Pinpoint the cell where the given text exists, returning its (X, Y) midpoint coordinate. 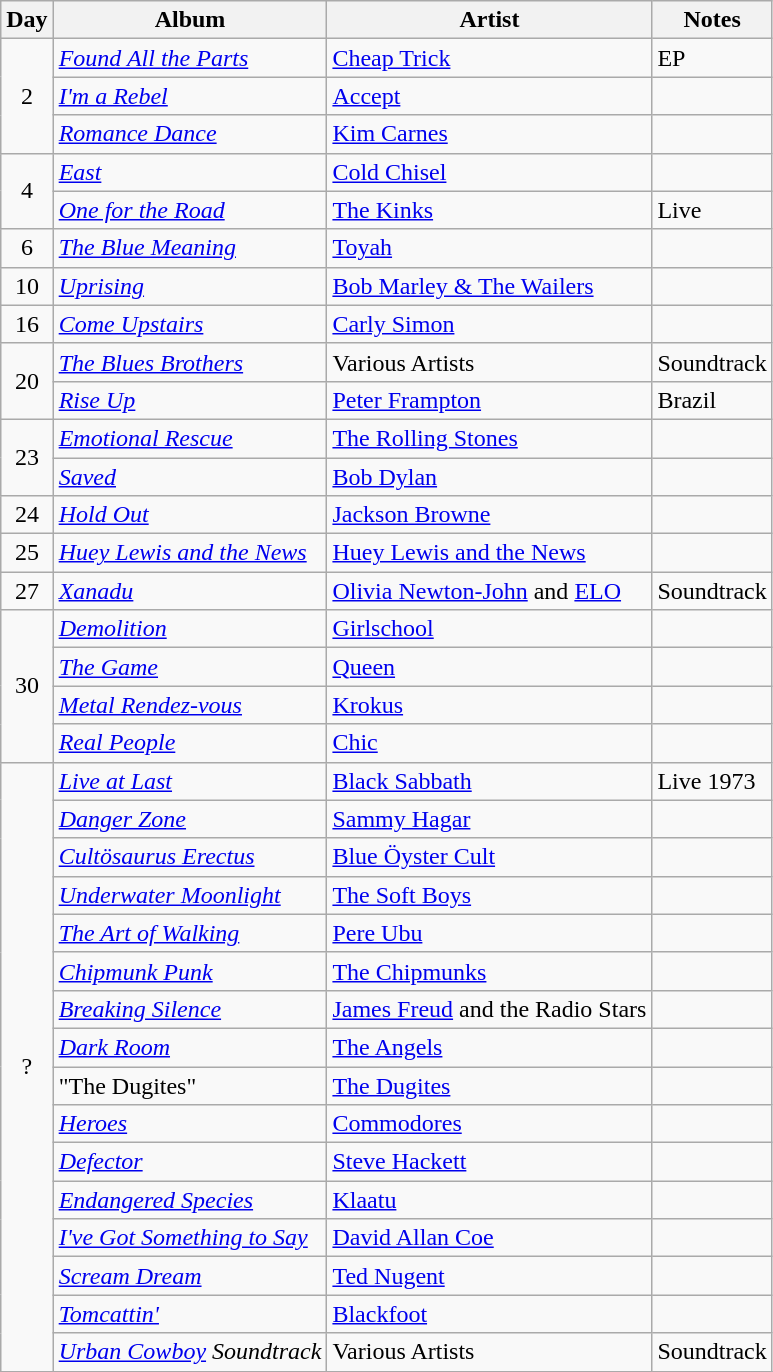
Girlschool (490, 629)
Album (190, 20)
2 (27, 96)
Carly Simon (490, 324)
East (190, 172)
Artist (490, 20)
Klaatu (490, 1200)
16 (27, 324)
Underwater Moonlight (190, 895)
The Dugites (490, 1085)
Cold Chisel (490, 172)
Live 1973 (712, 781)
Dark Room (190, 1047)
10 (27, 286)
Romance Dance (190, 134)
"The Dugites" (190, 1085)
23 (27, 457)
David Allan Coe (490, 1238)
Sammy Hagar (490, 819)
Bob Dylan (490, 477)
The Game (190, 667)
Saved (190, 477)
Urban Cowboy Soundtrack (190, 1352)
The Soft Boys (490, 895)
Olivia Newton-John and ELO (490, 591)
Bob Marley & The Wailers (490, 286)
Danger Zone (190, 819)
I'm a Rebel (190, 96)
Chic (490, 743)
Jackson Browne (490, 515)
Kim Carnes (490, 134)
Defector (190, 1162)
The Blue Meaning (190, 248)
Xanadu (190, 591)
Scream Dream (190, 1276)
Live (712, 210)
Steve Hackett (490, 1162)
The Angels (490, 1047)
Cultösaurus Erectus (190, 857)
The Rolling Stones (490, 438)
Black Sabbath (490, 781)
Brazil (712, 400)
Uprising (190, 286)
One for the Road (190, 210)
Endangered Species (190, 1200)
27 (27, 591)
Krokus (490, 705)
6 (27, 248)
Day (27, 20)
The Kinks (490, 210)
Peter Frampton (490, 400)
Commodores (490, 1124)
Demolition (190, 629)
Breaking Silence (190, 1009)
James Freud and the Radio Stars (490, 1009)
I've Got Something to Say (190, 1238)
Found All the Parts (190, 58)
? (27, 1066)
Ted Nugent (490, 1276)
25 (27, 553)
Chipmunk Punk (190, 971)
The Chipmunks (490, 971)
4 (27, 191)
Metal Rendez-vous (190, 705)
24 (27, 515)
30 (27, 686)
Blackfoot (490, 1314)
Emotional Rescue (190, 438)
Toyah (490, 248)
EP (712, 58)
Live at Last (190, 781)
Tomcattin' (190, 1314)
Heroes (190, 1124)
Accept (490, 96)
The Art of Walking (190, 933)
The Blues Brothers (190, 362)
Pere Ubu (490, 933)
Cheap Trick (490, 58)
Real People (190, 743)
Rise Up (190, 400)
Blue Öyster Cult (490, 857)
Come Upstairs (190, 324)
Queen (490, 667)
20 (27, 381)
Hold Out (190, 515)
Notes (712, 20)
